For the text-containing cell, return its midpoint in [x, y] coordinate format. 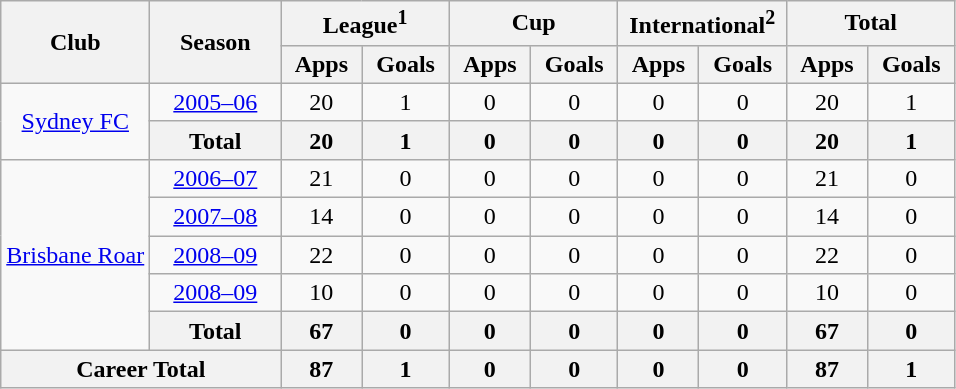
2006–07 [216, 178]
2005–06 [216, 102]
Cup [534, 24]
League1 [366, 24]
Club [76, 42]
Sydney FC [76, 121]
Season [216, 42]
International2 [702, 24]
2007–08 [216, 217]
Brisbane Roar [76, 254]
Career Total [141, 369]
